Find where the given text appears and provide that cell's center as (x, y) coordinate. 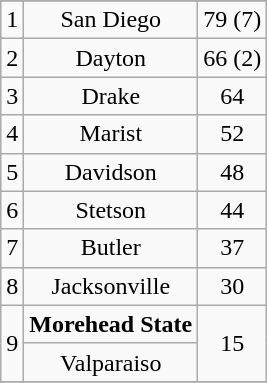
15 (232, 343)
Jacksonville (111, 286)
6 (12, 210)
Marist (111, 134)
Drake (111, 96)
9 (12, 343)
Davidson (111, 172)
Valparaiso (111, 362)
1 (12, 20)
30 (232, 286)
52 (232, 134)
44 (232, 210)
8 (12, 286)
5 (12, 172)
7 (12, 248)
37 (232, 248)
79 (7) (232, 20)
4 (12, 134)
Butler (111, 248)
48 (232, 172)
3 (12, 96)
64 (232, 96)
Morehead State (111, 324)
San Diego (111, 20)
2 (12, 58)
66 (2) (232, 58)
Stetson (111, 210)
Dayton (111, 58)
